Pinpoint the cell where the given text exists, returning its [x, y] midpoint coordinate. 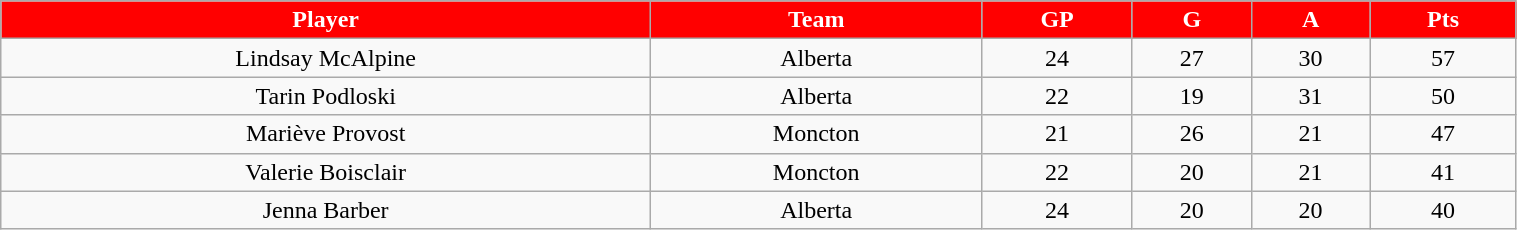
A [1310, 20]
41 [1443, 172]
G [1192, 20]
40 [1443, 210]
GP [1057, 20]
30 [1310, 58]
26 [1192, 134]
Pts [1443, 20]
Player [326, 20]
Valerie Boisclair [326, 172]
19 [1192, 96]
Mariève Provost [326, 134]
27 [1192, 58]
47 [1443, 134]
57 [1443, 58]
Team [816, 20]
Jenna Barber [326, 210]
Lindsay McAlpine [326, 58]
Tarin Podloski [326, 96]
50 [1443, 96]
31 [1310, 96]
